Scan for the cell matching the given text and deliver its (x, y) coordinate at center. 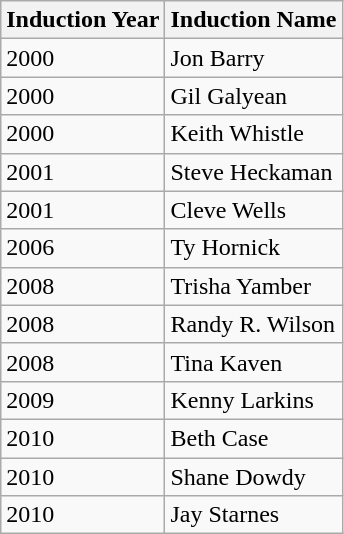
Induction Name (254, 20)
Trisha Yamber (254, 286)
Randy R. Wilson (254, 324)
Gil Galyean (254, 96)
Induction Year (83, 20)
Shane Dowdy (254, 477)
2009 (83, 400)
Cleve Wells (254, 210)
Tina Kaven (254, 362)
Kenny Larkins (254, 400)
Jon Barry (254, 58)
Beth Case (254, 438)
Ty Hornick (254, 248)
2006 (83, 248)
Steve Heckaman (254, 172)
Jay Starnes (254, 515)
Keith Whistle (254, 134)
